Scan for the cell matching the given text and deliver its [x, y] coordinate at center. 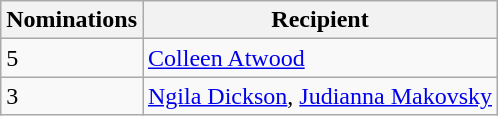
Colleen Atwood [320, 58]
3 [72, 96]
Ngila Dickson, Judianna Makovsky [320, 96]
Recipient [320, 20]
Nominations [72, 20]
5 [72, 58]
